Search for the cell housing the specified text and yield its [x, y] center coordinate. 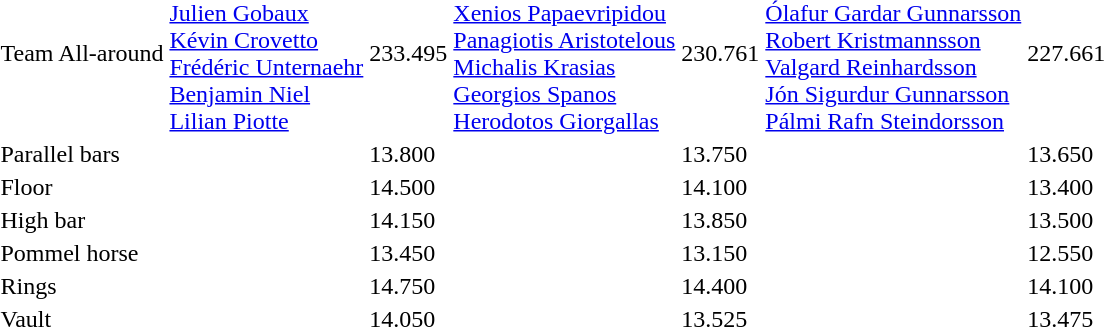
13.750 [720, 154]
13.800 [408, 154]
13.150 [720, 253]
14.100 [720, 187]
14.150 [408, 220]
13.450 [408, 253]
14.500 [408, 187]
14.750 [408, 286]
14.400 [720, 286]
13.850 [720, 220]
